From the cell containing the given text, extract its center point as [x, y] coordinate. 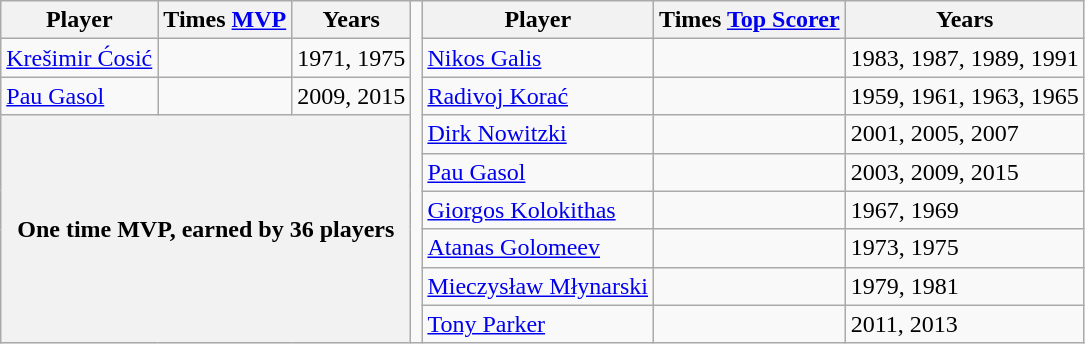
2009, 2015 [352, 96]
1959, 1961, 1963, 1965 [964, 96]
One time MVP, earned by 36 players [206, 229]
1979, 1981 [964, 286]
Mieczysław Młynarski [538, 286]
1973, 1975 [964, 248]
Times Top Scorer [750, 20]
Giorgos Kolokithas [538, 210]
2001, 2005, 2007 [964, 134]
Times MVP [225, 20]
Dirk Nowitzki [538, 134]
1967, 1969 [964, 210]
1983, 1987, 1989, 1991 [964, 58]
2003, 2009, 2015 [964, 172]
Radivoj Korać [538, 96]
1971, 1975 [352, 58]
2011, 2013 [964, 324]
Nikos Galis [538, 58]
Atanas Golomeev [538, 248]
Tony Parker [538, 324]
Krešimir Ćosić [80, 58]
